Output the (x, y) coordinate of the center of the cell containing the given text.  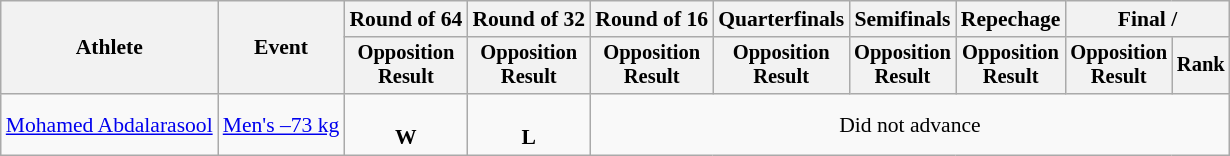
Repechage (1011, 19)
Mohamed Abdalarasool (110, 124)
Event (282, 48)
Quarterfinals (781, 19)
W (406, 124)
Rank (1201, 66)
Final / (1147, 19)
Round of 32 (528, 19)
Men's –73 kg (282, 124)
Athlete (110, 48)
L (528, 124)
Did not advance (910, 124)
Semifinals (902, 19)
Round of 16 (652, 19)
Round of 64 (406, 19)
